Provide the [X, Y] coordinate of the cell's center where the given text is located.  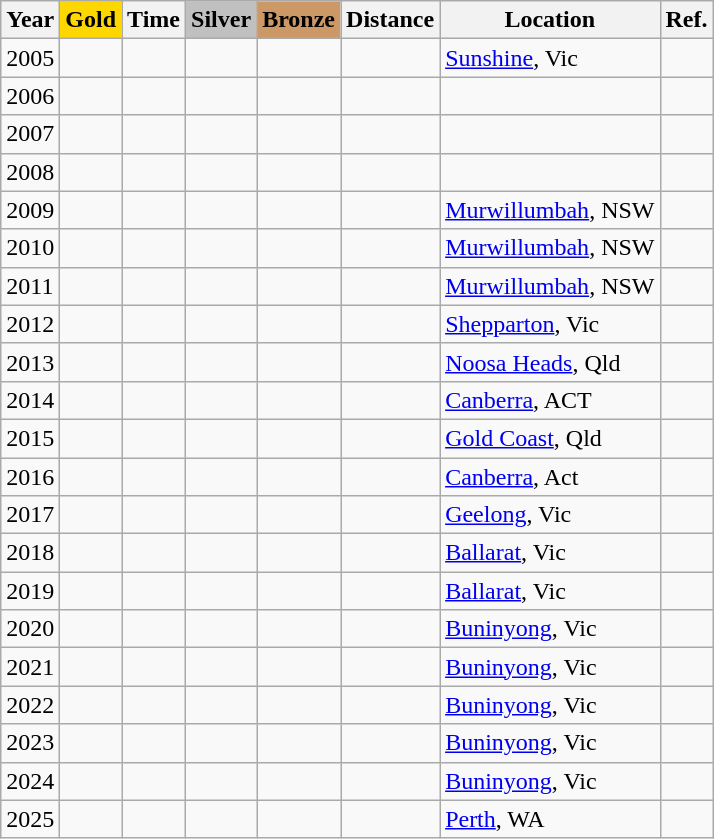
Silver [222, 20]
2017 [30, 515]
Shepparton, Vic [550, 324]
2019 [30, 591]
Gold Coast, Qld [550, 438]
2022 [30, 705]
2024 [30, 781]
2010 [30, 248]
2011 [30, 286]
Perth, WA [550, 819]
2023 [30, 743]
2006 [30, 96]
2016 [30, 477]
Ref. [686, 20]
2021 [30, 667]
2009 [30, 210]
2015 [30, 438]
Noosa Heads, Qld [550, 362]
2007 [30, 134]
2005 [30, 58]
Canberra, ACT [550, 400]
2012 [30, 324]
2013 [30, 362]
2025 [30, 819]
Gold [91, 20]
2008 [30, 172]
Geelong, Vic [550, 515]
2020 [30, 629]
Distance [390, 20]
Location [550, 20]
Sunshine, Vic [550, 58]
2018 [30, 553]
Canberra, Act [550, 477]
Bronze [299, 20]
Time [154, 20]
Year [30, 20]
2014 [30, 400]
